Scan for the cell matching the given text and deliver its [X, Y] coordinate at center. 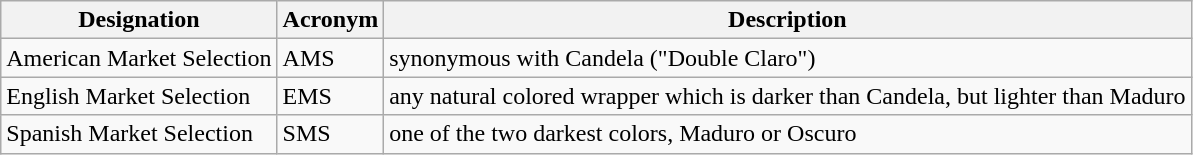
SMS [330, 134]
Acronym [330, 20]
synonymous with Candela ("Double Claro") [788, 58]
Spanish Market Selection [139, 134]
American Market Selection [139, 58]
AMS [330, 58]
any natural colored wrapper which is darker than Candela, but lighter than Maduro [788, 96]
English Market Selection [139, 96]
Description [788, 20]
EMS [330, 96]
one of the two darkest colors, Maduro or Oscuro [788, 134]
Designation [139, 20]
